Detect which cell encompasses the target text, then output its [X, Y] center coordinate. 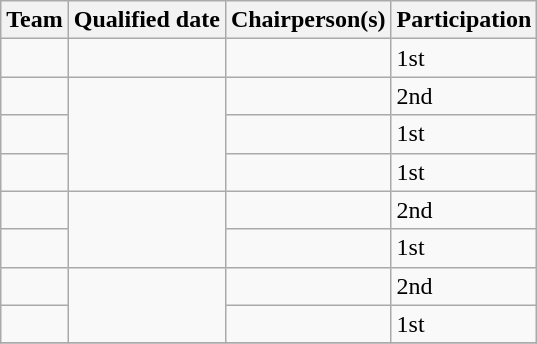
Participation [464, 20]
Qualified date [146, 20]
Chairperson(s) [308, 20]
Team [35, 20]
